Identify which cell holds the provided text, then report its [x, y] central coordinate. 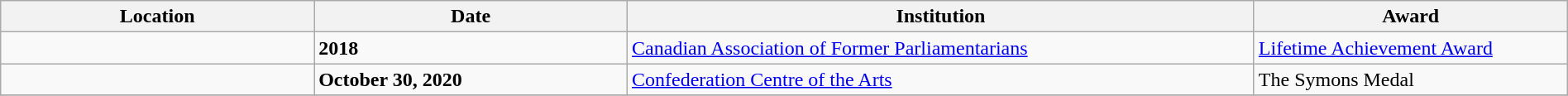
Lifetime Achievement Award [1411, 48]
October 30, 2020 [471, 79]
Date [471, 17]
Canadian Association of Former Parliamentarians [941, 48]
Institution [941, 17]
The Symons Medal [1411, 79]
Confederation Centre of the Arts [941, 79]
Location [157, 17]
Award [1411, 17]
2018 [471, 48]
